From the cell containing the given text, extract its center point as [x, y] coordinate. 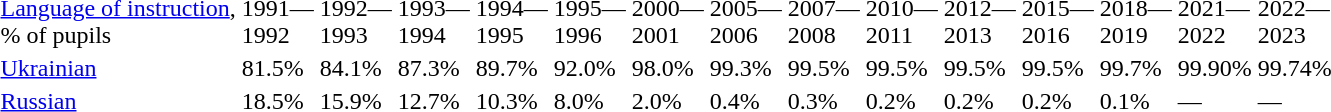
87.3% [434, 68]
99.7% [1136, 68]
84.1% [356, 68]
89.7% [512, 68]
99.3% [746, 68]
81.5% [278, 68]
92.0% [590, 68]
99.90% [1214, 68]
98.0% [668, 68]
